Identify which cell holds the provided text, then report its [x, y] central coordinate. 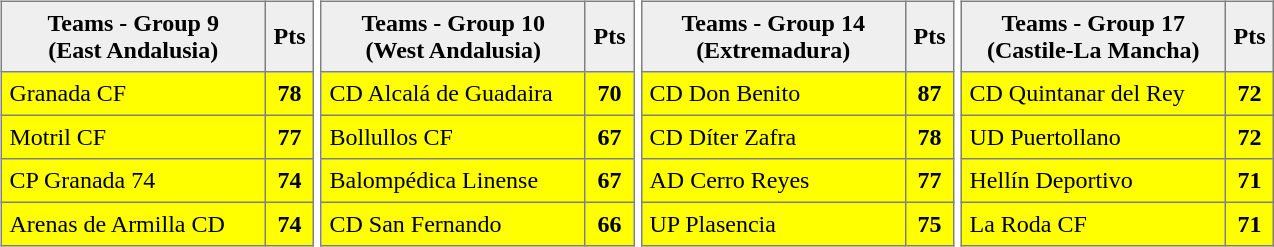
CP Granada 74 [133, 181]
Hellín Deportivo [1093, 181]
87 [929, 94]
UP Plasencia [773, 224]
CD Díter Zafra [773, 137]
AD Cerro Reyes [773, 181]
La Roda CF [1093, 224]
Teams - Group 10(West Andalusia) [453, 36]
Motril CF [133, 137]
CD Don Benito [773, 94]
Balompédica Linense [453, 181]
CD Quintanar del Rey [1093, 94]
Arenas de Armilla CD [133, 224]
CD Alcalá de Guadaira [453, 94]
Granada CF [133, 94]
Teams - Group 17(Castile-La Mancha) [1093, 36]
Teams - Group 14(Extremadura) [773, 36]
75 [929, 224]
Bollullos CF [453, 137]
66 [609, 224]
UD Puertollano [1093, 137]
70 [609, 94]
CD San Fernando [453, 224]
Teams - Group 9(East Andalusia) [133, 36]
